Identify which cell holds the provided text, then report its [X, Y] central coordinate. 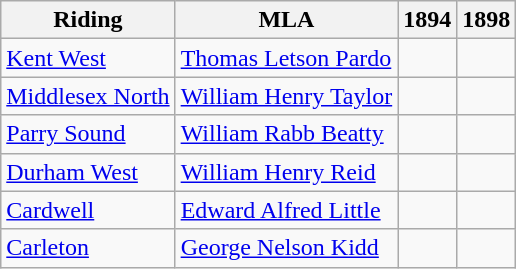
Edward Alfred Little [286, 210]
William Rabb Beatty [286, 134]
Durham West [88, 172]
William Henry Reid [286, 172]
Cardwell [88, 210]
Riding [88, 20]
MLA [286, 20]
Thomas Letson Pardo [286, 58]
George Nelson Kidd [286, 248]
Parry Sound [88, 134]
Carleton [88, 248]
1894 [428, 20]
Kent West [88, 58]
Middlesex North [88, 96]
William Henry Taylor [286, 96]
1898 [486, 20]
